Return (X, Y) of the center of cell containing provided text 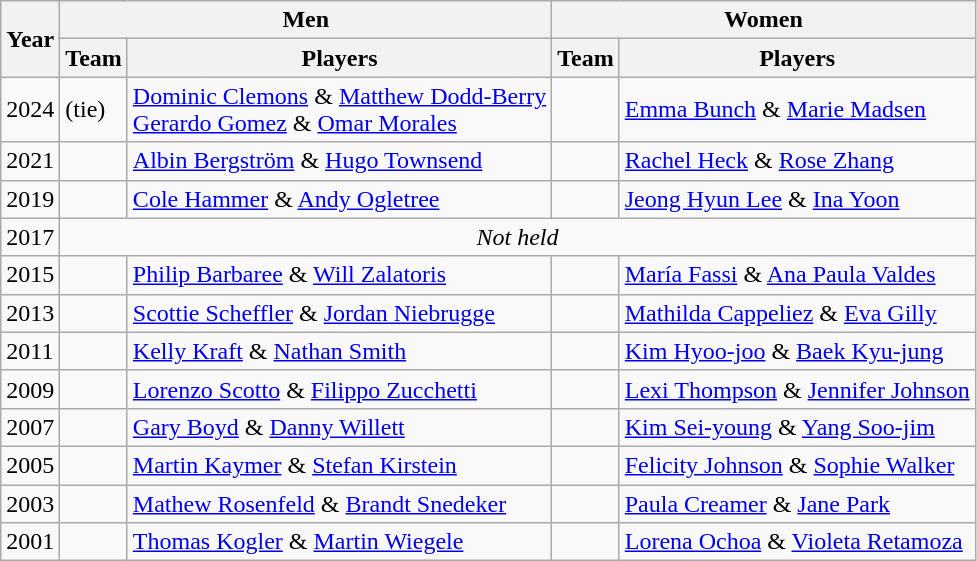
2015 (30, 275)
Women (764, 20)
Dominic Clemons & Matthew Dodd-BerryGerardo Gomez & Omar Morales (339, 110)
Kelly Kraft & Nathan Smith (339, 351)
Men (306, 20)
Lorena Ochoa & Violeta Retamoza (797, 542)
Mathew Rosenfeld & Brandt Snedeker (339, 503)
Thomas Kogler & Martin Wiegele (339, 542)
2003 (30, 503)
Martin Kaymer & Stefan Kirstein (339, 465)
Not held (518, 237)
2021 (30, 161)
Paula Creamer & Jane Park (797, 503)
Rachel Heck & Rose Zhang (797, 161)
2013 (30, 313)
2024 (30, 110)
2019 (30, 199)
Gary Boyd & Danny Willett (339, 427)
Year (30, 39)
Albin Bergström & Hugo Townsend (339, 161)
2001 (30, 542)
Felicity Johnson & Sophie Walker (797, 465)
2009 (30, 389)
2011 (30, 351)
Philip Barbaree & Will Zalatoris (339, 275)
Kim Sei-young & Yang Soo-jim (797, 427)
Jeong Hyun Lee & Ina Yoon (797, 199)
2005 (30, 465)
Cole Hammer & Andy Ogletree (339, 199)
Emma Bunch & Marie Madsen (797, 110)
María Fassi & Ana Paula Valdes (797, 275)
Lorenzo Scotto & Filippo Zucchetti (339, 389)
Mathilda Cappeliez & Eva Gilly (797, 313)
Lexi Thompson & Jennifer Johnson (797, 389)
(tie) (94, 110)
2017 (30, 237)
2007 (30, 427)
Scottie Scheffler & Jordan Niebrugge (339, 313)
Kim Hyoo-joo & Baek Kyu-jung (797, 351)
